Scan for the cell matching the given text and deliver its (x, y) coordinate at center. 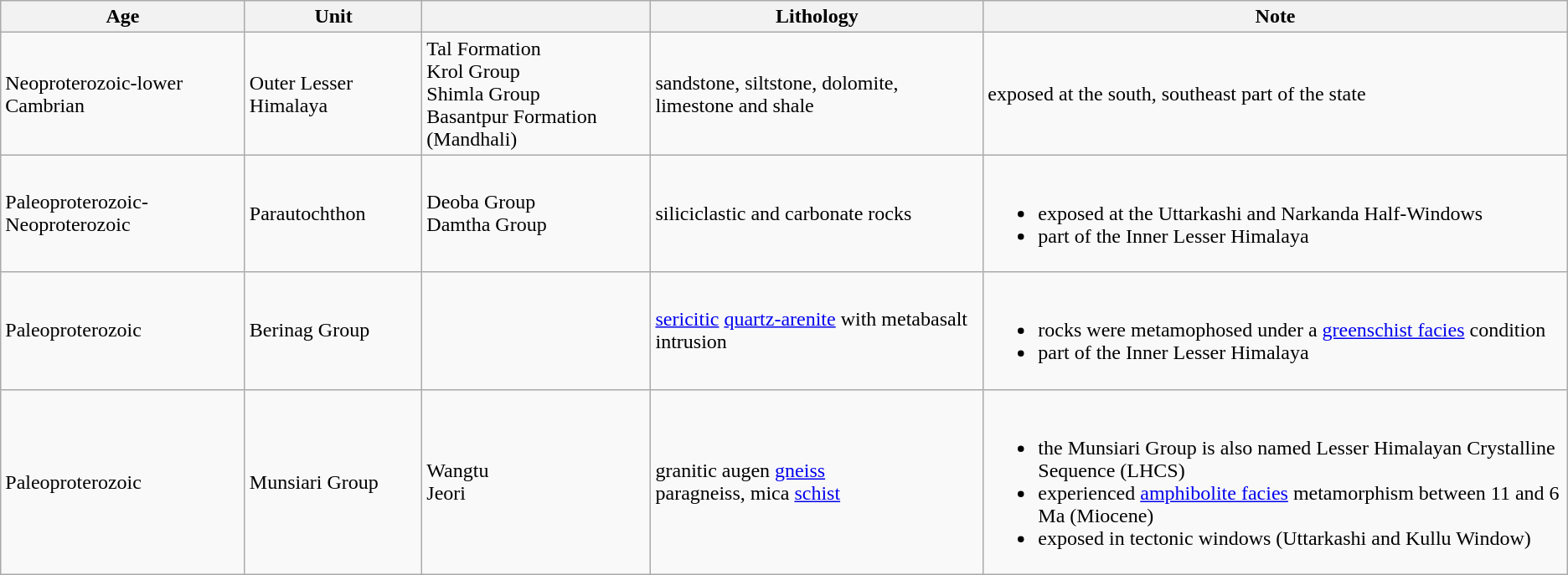
Paleoproterozoic-Neoproterozoic (123, 213)
Note (1275, 17)
Age (123, 17)
siliciclastic and carbonate rocks (818, 213)
Munsiari Group (333, 482)
exposed at the south, southeast part of the state (1275, 94)
Parautochthon (333, 213)
Tal FormationKrol GroupShimla GroupBasantpur Formation (Mandhali) (536, 94)
Berinag Group (333, 331)
exposed at the Uttarkashi and Narkanda Half-Windowspart of the Inner Lesser Himalaya (1275, 213)
rocks were metamophosed under a greenschist facies conditionpart of the Inner Lesser Himalaya (1275, 331)
WangtuJeori (536, 482)
sandstone, siltstone, dolomite, limestone and shale (818, 94)
granitic augen gneissparagneiss, mica schist (818, 482)
sericitic quartz-arenite with metabasalt intrusion (818, 331)
Neoproterozoic-lower Cambrian (123, 94)
Lithology (818, 17)
Deoba GroupDamtha Group (536, 213)
Unit (333, 17)
Outer Lesser Himalaya (333, 94)
